Find where the given text appears and provide that cell's center as [x, y] coordinate. 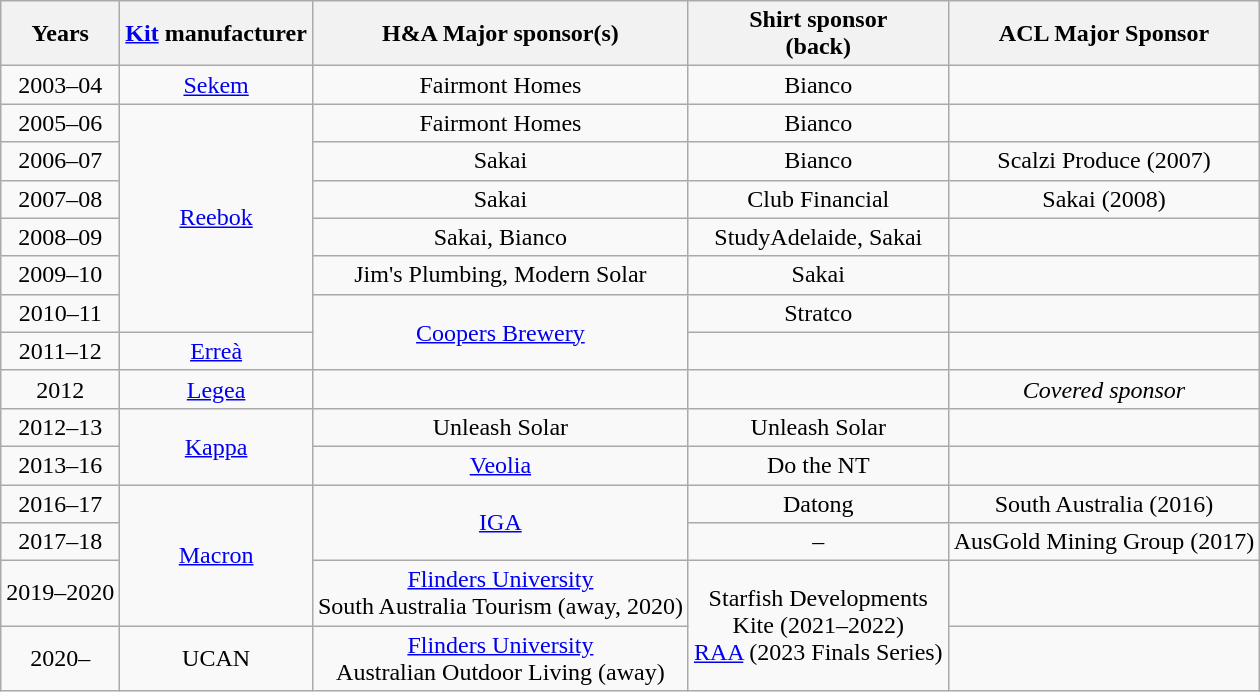
Reebok [216, 218]
StudyAdelaide, Sakai [818, 237]
IGA [500, 522]
– [818, 542]
Macron [216, 554]
2020– [60, 658]
2013–16 [60, 465]
ACL Major Sponsor [1104, 34]
2017–18 [60, 542]
Datong [818, 503]
Club Financial [818, 199]
South Australia (2016) [1104, 503]
2019–2020 [60, 594]
Coopers Brewery [500, 332]
Stratco [818, 313]
Veolia [500, 465]
Sakai (2008) [1104, 199]
2010–11 [60, 313]
2009–10 [60, 275]
2016–17 [60, 503]
AusGold Mining Group (2017) [1104, 542]
Covered sponsor [1104, 389]
UCAN [216, 658]
Scalzi Produce (2007) [1104, 161]
2007–08 [60, 199]
2003–04 [60, 85]
Erreà [216, 351]
2005–06 [60, 123]
Flinders UniversitySouth Australia Tourism (away, 2020) [500, 594]
Do the NT [818, 465]
2012 [60, 389]
2012–13 [60, 427]
Shirt sponsor(back) [818, 34]
Kappa [216, 446]
Sakai, Bianco [500, 237]
Kit manufacturer [216, 34]
Flinders UniversityAustralian Outdoor Living (away) [500, 658]
2006–07 [60, 161]
2008–09 [60, 237]
Starfish DevelopmentsKite (2021–2022)RAA (2023 Finals Series) [818, 626]
H&A Major sponsor(s) [500, 34]
Years [60, 34]
Jim's Plumbing, Modern Solar [500, 275]
Legea [216, 389]
2011–12 [60, 351]
Sekem [216, 85]
